Output the [x, y] coordinate of the center of the cell containing the given text.  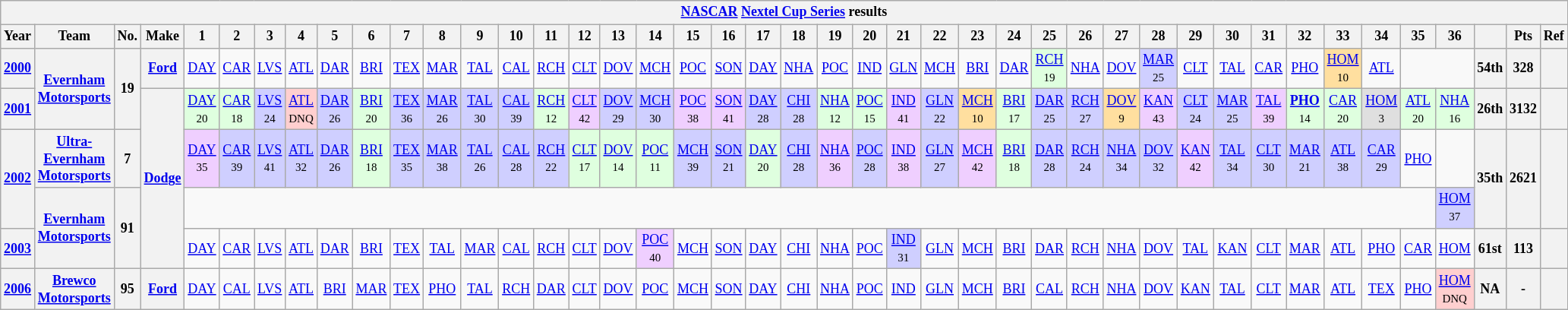
Brewco Motorsports [74, 289]
17 [763, 36]
Team [74, 36]
NHA34 [1122, 158]
1 [202, 36]
NASCAR Nextel Cup Series results [784, 12]
28 [1159, 36]
MAR38 [442, 158]
21 [904, 36]
8 [442, 36]
DAY35 [202, 158]
5 [334, 36]
23 [977, 36]
HOM37 [1455, 208]
IND 41 [904, 109]
113 [1523, 248]
LVS41 [270, 158]
DAR28 [1049, 158]
IND31 [904, 248]
18 [799, 36]
MCH39 [693, 158]
22 [940, 36]
TAL30 [480, 109]
33 [1342, 36]
BRI20 [371, 109]
CLT24 [1195, 109]
NHA16 [1455, 109]
CAL28 [516, 158]
POC40 [655, 248]
HOMDNQ [1455, 289]
No. [128, 36]
Ultra-Evernham Motorsports [74, 158]
RCH12 [551, 109]
ATL32 [301, 158]
LVS24 [270, 109]
15 [693, 36]
54th [1490, 68]
26th [1490, 109]
POC38 [693, 109]
25 [1049, 36]
34 [1382, 36]
6 [371, 36]
DOV9 [1122, 109]
POC15 [869, 109]
2002 [18, 179]
DAR25 [1049, 109]
HOM10 [1342, 68]
2 [237, 36]
ATL38 [1342, 158]
CLT42 [585, 109]
- [1523, 289]
SON41 [729, 109]
24 [1014, 36]
BRI17 [1014, 109]
2001 [18, 109]
HOM [1455, 248]
CAR20 [1342, 109]
3132 [1523, 109]
16 [729, 36]
DAY28 [763, 109]
11 [551, 36]
CLT17 [585, 158]
61st [1490, 248]
NA [1490, 289]
32 [1305, 36]
3 [270, 36]
POC11 [655, 158]
2000 [18, 68]
GLN22 [940, 109]
9 [480, 36]
MAR21 [1305, 158]
DOV14 [618, 158]
2006 [18, 289]
RCH27 [1085, 109]
ATLDNQ [301, 109]
DOV32 [1159, 158]
Make [162, 36]
2621 [1523, 179]
35th [1490, 179]
Year [18, 36]
NHA36 [835, 158]
10 [516, 36]
TAL26 [480, 158]
TEX36 [407, 109]
35 [1418, 36]
ATL20 [1418, 109]
13 [618, 36]
30 [1232, 36]
NHA12 [835, 109]
328 [1523, 68]
POC28 [869, 158]
27 [1122, 36]
GLN27 [940, 158]
KAN42 [1195, 158]
MCH42 [977, 158]
CLT30 [1269, 158]
RCH22 [551, 158]
26 [1085, 36]
HOM3 [1382, 109]
Pts [1523, 36]
IND38 [904, 158]
MCH10 [977, 109]
Ref [1554, 36]
MCH30 [655, 109]
TAL34 [1232, 158]
31 [1269, 36]
RCH24 [1085, 158]
CAL39 [516, 109]
DOV29 [618, 109]
CAR18 [237, 109]
RCH19 [1049, 68]
91 [128, 228]
CAR39 [237, 158]
TEX35 [407, 158]
KAN43 [1159, 109]
MAR26 [442, 109]
95 [128, 289]
20 [869, 36]
Dodge [162, 179]
12 [585, 36]
TAL39 [1269, 109]
4 [301, 36]
PHO14 [1305, 109]
2003 [18, 248]
29 [1195, 36]
SON21 [729, 158]
14 [655, 36]
36 [1455, 36]
CAR29 [1382, 158]
